Scan for the cell matching the given text and deliver its (x, y) coordinate at center. 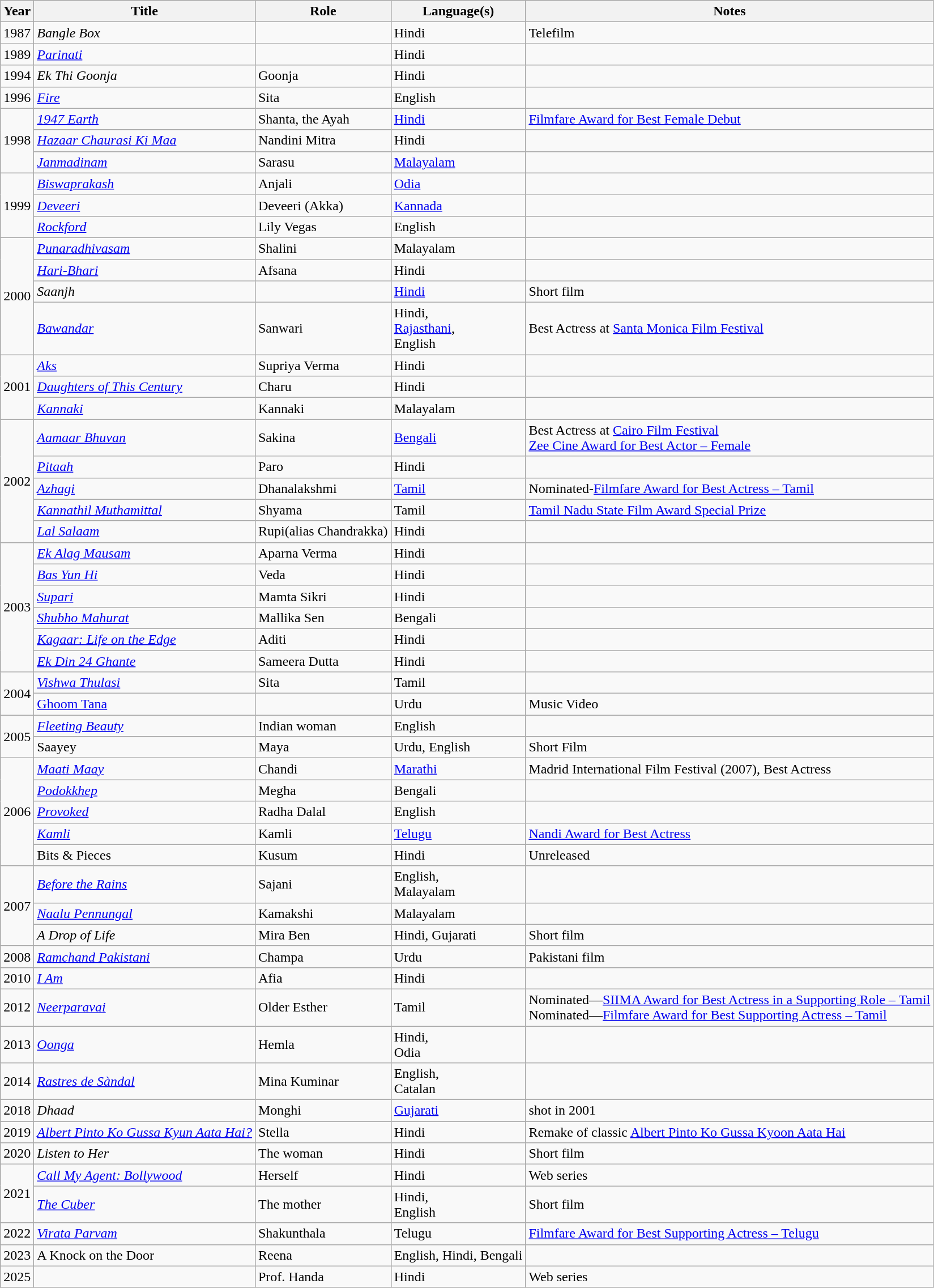
Naalu Pennungal (145, 913)
2021 (17, 1193)
Rastres de Sàndal (145, 1081)
Monghi (323, 1111)
Nominated—SIIMA Award for Best Actress in a Supporting Role – TamilNominated—Filmfare Award for Best Supporting Actress – Tamil (730, 1008)
Rupi(alias Chandrakka) (323, 532)
Ek Thi Goonja (145, 76)
Lily Vegas (323, 227)
Music Video (730, 704)
Maati Maay (145, 769)
Role (323, 11)
2014 (17, 1081)
Charu (323, 387)
Anjali (323, 184)
Ek Alag Mausam (145, 553)
Indian woman (323, 726)
I Am (145, 978)
Ghoom Tana (145, 704)
Lal Salaam (145, 532)
Reena (323, 1255)
Kusum (323, 855)
Language(s) (458, 11)
Megha (323, 790)
Shalini (323, 248)
Virata Parvam (145, 1234)
Deveeri (145, 205)
Ek Din 24 Ghante (145, 661)
Ramchand Pakistani (145, 957)
Before the Rains (145, 884)
Fire (145, 97)
Supriya Verma (323, 365)
English,Malayalam (458, 884)
Saanjh (145, 292)
Aamaar Bhuvan (145, 437)
Daughters of This Century (145, 387)
A Knock on the Door (145, 1255)
English, Hindi, Bengali (458, 1255)
The Cuber (145, 1205)
2022 (17, 1234)
Short Film (730, 747)
Madrid International Film Festival (2007), Best Actress (730, 769)
Shanta, the Ayah (323, 119)
Rockford (145, 227)
Listen to Her (145, 1154)
Stella (323, 1132)
Title (145, 11)
Notes (730, 11)
Nominated-Filmfare Award for Best Actress – Tamil (730, 488)
Bas Yun Hi (145, 575)
1994 (17, 76)
Afia (323, 978)
Pitaah (145, 467)
Goonja (323, 76)
2003 (17, 607)
2007 (17, 906)
Neerparavai (145, 1008)
1947 Earth (145, 119)
Hindi,Rajasthani,English (458, 329)
Bawandar (145, 329)
2002 (17, 481)
English,Catalan (458, 1081)
Urdu, English (458, 747)
Dhaad (145, 1111)
Filmfare Award for Best Supporting Actress – Telugu (730, 1234)
Saayey (145, 747)
1989 (17, 54)
Azhagi (145, 488)
Older Esther (323, 1008)
2008 (17, 957)
2023 (17, 1255)
2001 (17, 387)
Kagaar: Life on the Edge (145, 639)
Bits & Pieces (145, 855)
Biswaprakash (145, 184)
Punaradhivasam (145, 248)
Herself (323, 1175)
2010 (17, 978)
Sanwari (323, 329)
Best Actress at Cairo Film FestivalZee Cine Award for Best Actor – Female (730, 437)
Paro (323, 467)
1998 (17, 141)
1996 (17, 97)
Chandi (323, 769)
Podokkhep (145, 790)
Kannada (458, 205)
Shyama (323, 510)
Deveeri (Akka) (323, 205)
Mallika Sen (323, 618)
Pakistani film (730, 957)
2018 (17, 1111)
Radha Dalal (323, 812)
Janmadinam (145, 162)
Shakunthala (323, 1234)
Kamakshi (323, 913)
Prof. Handa (323, 1277)
A Drop of Life (145, 935)
Year (17, 11)
2000 (17, 296)
Best Actress at Santa Monica Film Festival (730, 329)
Hindi, English (458, 1205)
Oonga (145, 1044)
2005 (17, 737)
1987 (17, 33)
Odia (458, 184)
Supari (145, 596)
Hindi, Gujarati (458, 935)
Champa (323, 957)
Mira Ben (323, 935)
Hari-Bhari (145, 270)
shot in 2001 (730, 1111)
2025 (17, 1277)
Sakina (323, 437)
Dhanalakshmi (323, 488)
Shubho Mahurat (145, 618)
Sarasu (323, 162)
2004 (17, 694)
Afsana (323, 270)
1999 (17, 205)
Mamta Sikri (323, 596)
2020 (17, 1154)
Hazaar Chaurasi Ki Maa (145, 141)
Filmfare Award for Best Female Debut (730, 119)
2012 (17, 1008)
Hemla (323, 1044)
Sajani (323, 884)
Hindi,Odia (458, 1044)
Call My Agent: Bollywood (145, 1175)
Kannathil Muthamittal (145, 510)
Unreleased (730, 855)
Tamil Nadu State Film Award Special Prize (730, 510)
Remake of classic Albert Pinto Ko Gussa Kyoon Aata Hai (730, 1132)
Vishwa Thulasi (145, 683)
The mother (323, 1205)
Provoked (145, 812)
Nandini Mitra (323, 141)
2019 (17, 1132)
The woman (323, 1154)
2006 (17, 812)
Marathi (458, 769)
Albert Pinto Ko Gussa Kyun Aata Hai? (145, 1132)
Fleeting Beauty (145, 726)
Nandi Award for Best Actress (730, 834)
Aditi (323, 639)
Telefilm (730, 33)
Parinati (145, 54)
Maya (323, 747)
Mina Kuminar (323, 1081)
Veda (323, 575)
Gujarati (458, 1111)
2013 (17, 1044)
Aparna Verma (323, 553)
Bangle Box (145, 33)
Aks (145, 365)
Sameera Dutta (323, 661)
